Extract the [X, Y] coordinate from the center of the cell holding the provided text.  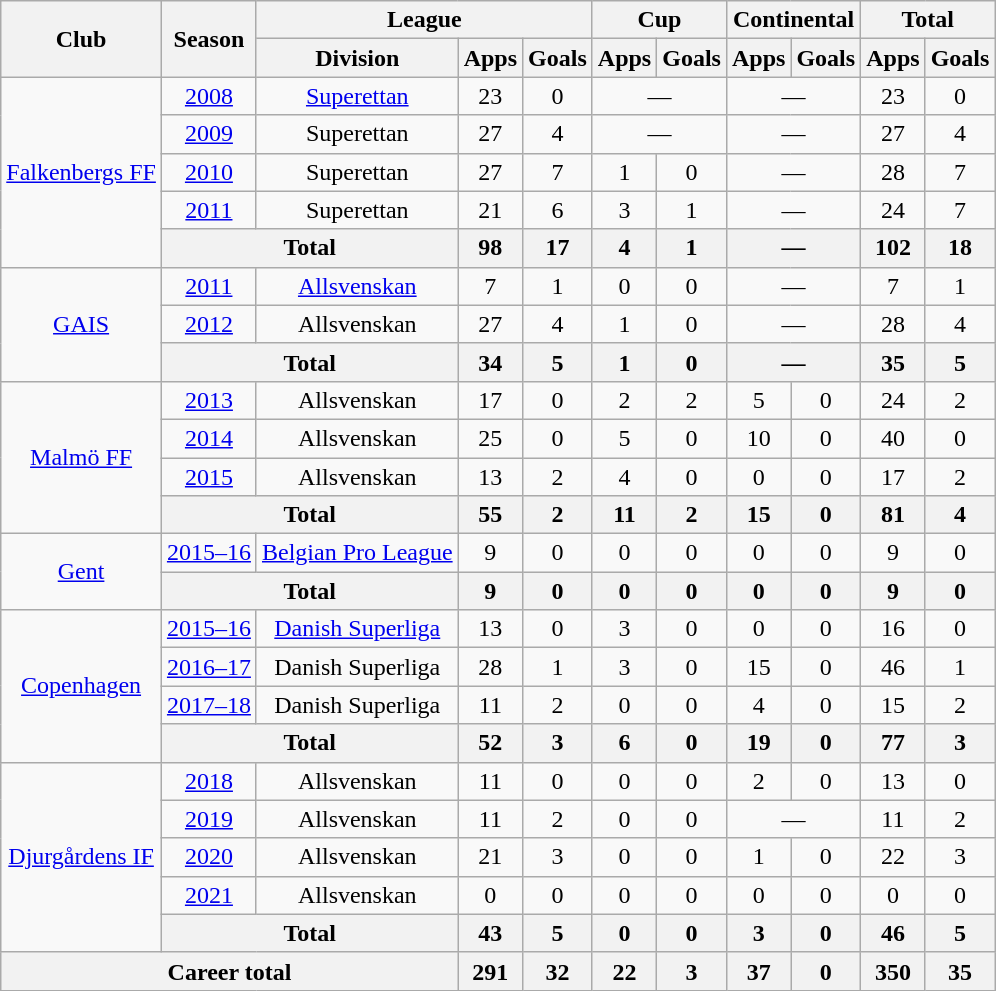
102 [893, 248]
League [424, 20]
55 [490, 515]
2014 [208, 438]
2015 [208, 477]
Falkenbergs FF [82, 172]
Career total [230, 971]
2019 [208, 819]
Malmö FF [82, 457]
2016–17 [208, 667]
37 [758, 971]
81 [893, 515]
32 [558, 971]
2017–18 [208, 705]
Division [357, 58]
Continental [793, 20]
2008 [208, 96]
2010 [208, 172]
2009 [208, 134]
350 [893, 971]
34 [490, 362]
43 [490, 933]
291 [490, 971]
Cup [659, 20]
2013 [208, 400]
10 [758, 438]
18 [960, 248]
Gent [82, 572]
16 [893, 629]
Season [208, 39]
Belgian Pro League [357, 553]
Djurgårdens IF [82, 857]
2020 [208, 857]
2018 [208, 781]
98 [490, 248]
52 [490, 743]
2021 [208, 895]
2012 [208, 324]
Copenhagen [82, 686]
19 [758, 743]
GAIS [82, 324]
40 [893, 438]
Club [82, 39]
77 [893, 743]
25 [490, 438]
